Find where the given text appears and provide that cell's center as (x, y) coordinate. 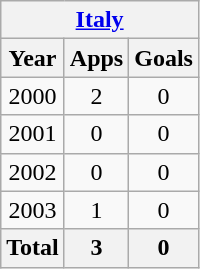
Goals (164, 58)
2000 (33, 96)
Italy (100, 20)
2 (96, 96)
2003 (33, 210)
2001 (33, 134)
Total (33, 248)
Apps (96, 58)
Year (33, 58)
3 (96, 248)
1 (96, 210)
2002 (33, 172)
